Locate the cell with the specified text and output its (X, Y) center coordinate. 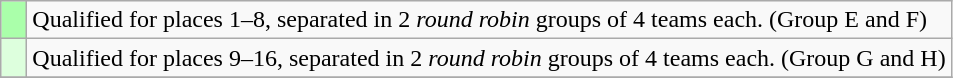
Qualified for places 9–16, separated in 2 round robin groups of 4 teams each. (Group G and H) (489, 58)
Qualified for places 1–8, separated in 2 round robin groups of 4 teams each. (Group E and F) (489, 20)
